Identify which cell holds the provided text, then report its [x, y] central coordinate. 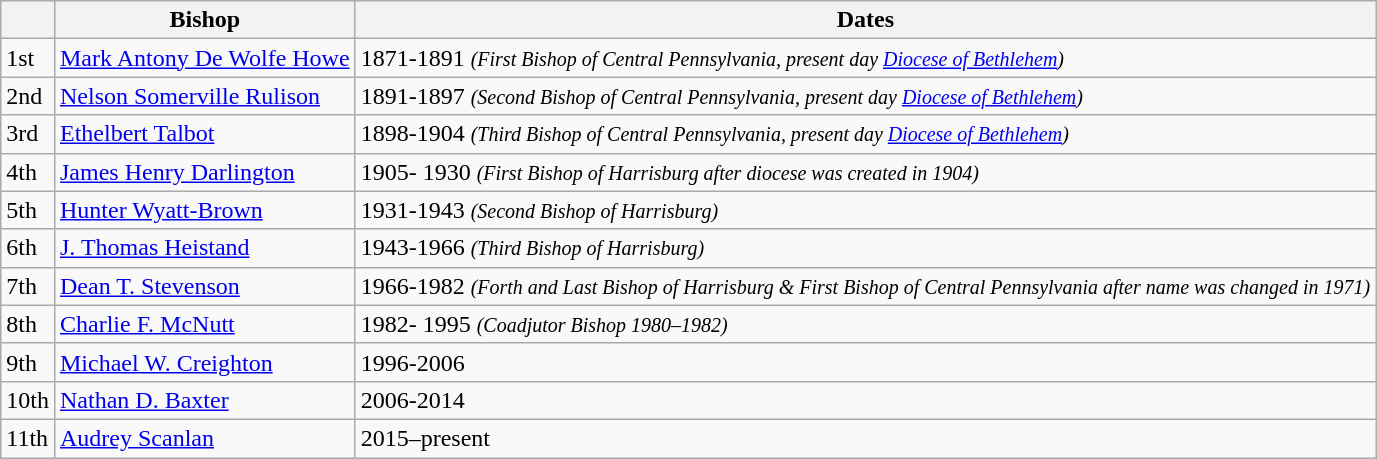
Michael W. Creighton [204, 362]
1891-1897 (Second Bishop of Central Pennsylvania, present day Diocese of Bethlehem) [866, 96]
7th [28, 286]
1st [28, 58]
Hunter Wyatt-Brown [204, 210]
2006-2014 [866, 400]
Dates [866, 20]
2nd [28, 96]
3rd [28, 134]
9th [28, 362]
Audrey Scanlan [204, 438]
Ethelbert Talbot [204, 134]
Dean T. Stevenson [204, 286]
5th [28, 210]
2015–present [866, 438]
Nelson Somerville Rulison [204, 96]
1931-1943 (Second Bishop of Harrisburg) [866, 210]
1898-1904 (Third Bishop of Central Pennsylvania, present day Diocese of Bethlehem) [866, 134]
1996-2006 [866, 362]
1871-1891 (First Bishop of Central Pennsylvania, present day Diocese of Bethlehem) [866, 58]
Mark Antony De Wolfe Howe [204, 58]
11th [28, 438]
J. Thomas Heistand [204, 248]
Charlie F. McNutt [204, 324]
1966-1982 (Forth and Last Bishop of Harrisburg & First Bishop of Central Pennsylvania after name was changed in 1971) [866, 286]
1943-1966 (Third Bishop of Harrisburg) [866, 248]
Nathan D. Baxter [204, 400]
8th [28, 324]
10th [28, 400]
Bishop [204, 20]
4th [28, 172]
1905- 1930 (First Bishop of Harrisburg after diocese was created in 1904) [866, 172]
James Henry Darlington [204, 172]
6th [28, 248]
1982- 1995 (Coadjutor Bishop 1980–1982) [866, 324]
